Determine the (X, Y) coordinate at the center of the cell enclosing the given text.  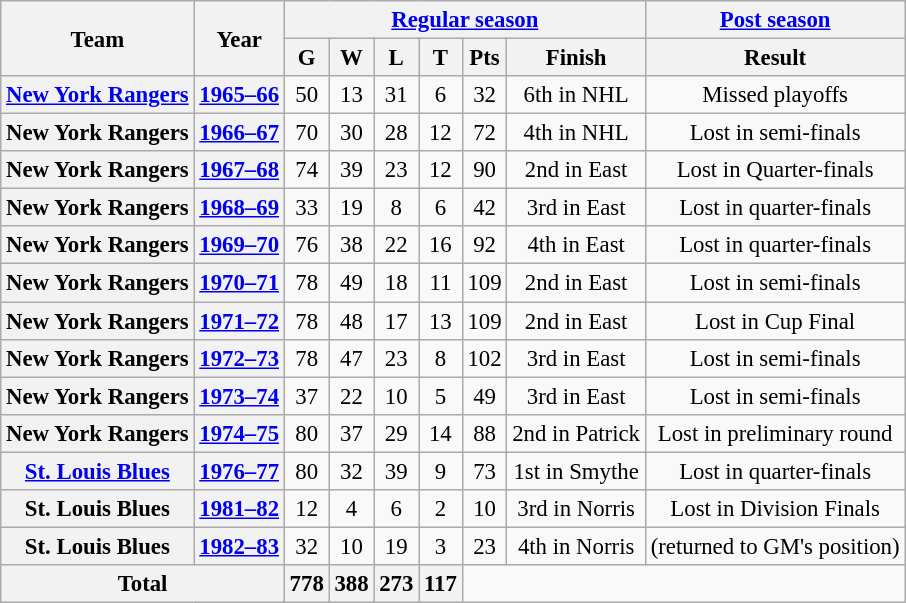
Result (775, 58)
11 (441, 283)
2nd in Patrick (576, 433)
G (306, 58)
6th in NHL (576, 95)
1974–75 (239, 433)
Finish (576, 58)
88 (484, 433)
90 (484, 170)
4th in Norris (576, 546)
117 (441, 584)
T (441, 58)
4th in East (576, 245)
42 (484, 208)
33 (306, 208)
4th in NHL (576, 133)
72 (484, 133)
3 (441, 546)
Post season (775, 20)
1969–70 (239, 245)
74 (306, 170)
31 (396, 95)
Lost in Cup Final (775, 321)
W (352, 58)
5 (441, 396)
3rd in Norris (576, 509)
38 (352, 245)
76 (306, 245)
28 (396, 133)
388 (352, 584)
9 (441, 471)
Total (143, 584)
30 (352, 133)
(returned to GM's position) (775, 546)
L (396, 58)
4 (352, 509)
2 (441, 509)
14 (441, 433)
1981–82 (239, 509)
1973–74 (239, 396)
Lost in Division Finals (775, 509)
47 (352, 358)
70 (306, 133)
17 (396, 321)
Missed playoffs (775, 95)
Lost in preliminary round (775, 433)
18 (396, 283)
102 (484, 358)
1965–66 (239, 95)
1968–69 (239, 208)
1982–83 (239, 546)
Pts (484, 58)
Year (239, 38)
1972–73 (239, 358)
1967–68 (239, 170)
1970–71 (239, 283)
778 (306, 584)
50 (306, 95)
73 (484, 471)
1976–77 (239, 471)
Regular season (464, 20)
1966–67 (239, 133)
48 (352, 321)
273 (396, 584)
16 (441, 245)
92 (484, 245)
Team (98, 38)
Lost in Quarter-finals (775, 170)
1971–72 (239, 321)
29 (396, 433)
1st in Smythe (576, 471)
